Find where the given text appears and provide that cell's center as [X, Y] coordinate. 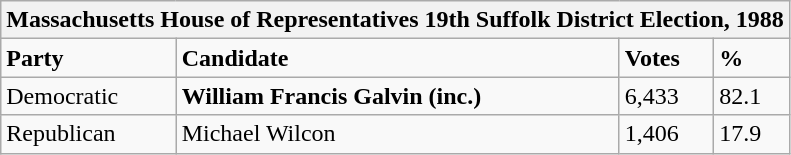
Democratic [88, 96]
Votes [666, 58]
6,433 [666, 96]
17.9 [752, 134]
Michael Wilcon [398, 134]
1,406 [666, 134]
Party [88, 58]
82.1 [752, 96]
William Francis Galvin (inc.) [398, 96]
Republican [88, 134]
% [752, 58]
Candidate [398, 58]
Massachusetts House of Representatives 19th Suffolk District Election, 1988 [396, 20]
